For the text-containing cell, return its midpoint in (X, Y) coordinate format. 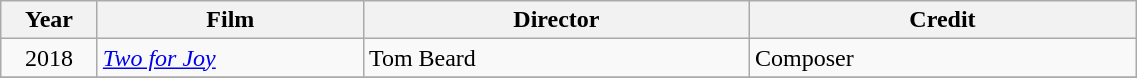
Two for Joy (230, 58)
Composer (942, 58)
Director (556, 20)
2018 (50, 58)
Year (50, 20)
Tom Beard (556, 58)
Film (230, 20)
Credit (942, 20)
